Search for the cell housing the specified text and yield its (X, Y) center coordinate. 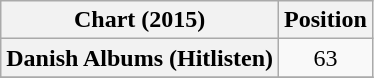
Chart (2015) (140, 20)
Position (326, 20)
Danish Albums (Hitlisten) (140, 58)
63 (326, 58)
